Locate the cell with the specified text and output its [X, Y] center coordinate. 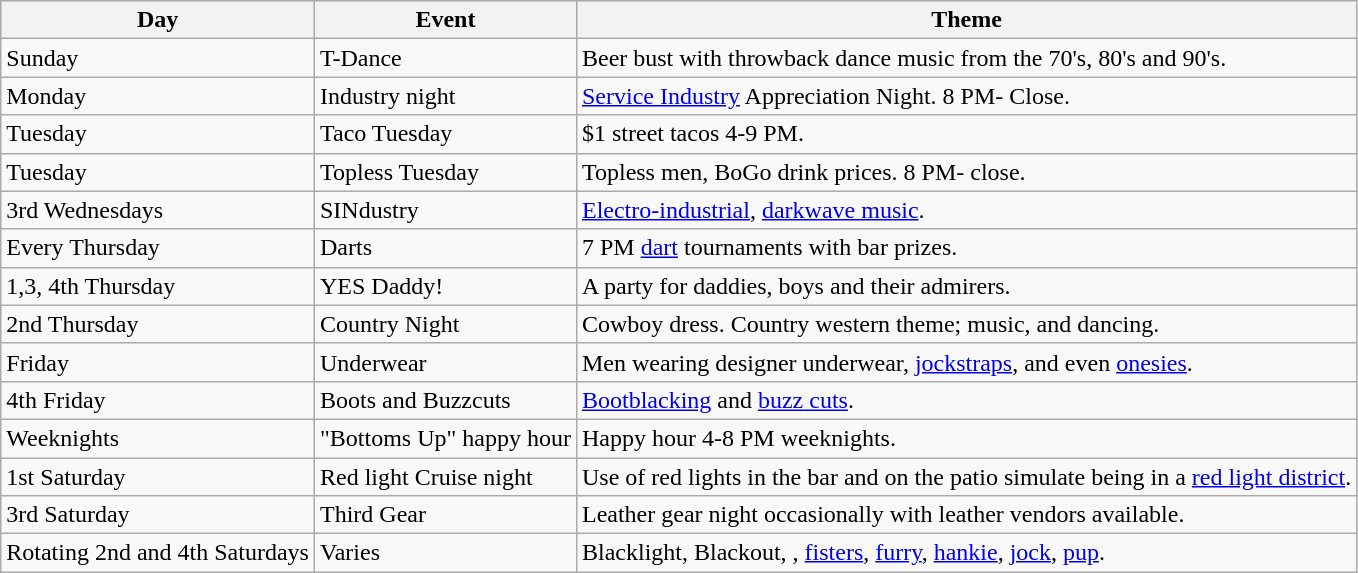
Event [445, 20]
Darts [445, 248]
Varies [445, 553]
4th Friday [158, 400]
Sunday [158, 58]
Weeknights [158, 438]
Boots and Buzzcuts [445, 400]
Rotating 2nd and 4th Saturdays [158, 553]
A party for daddies, boys and their admirers. [966, 286]
SINdustry [445, 210]
Cowboy dress. Country western theme; music, and dancing. [966, 324]
Red light Cruise night [445, 477]
3rd Wednesdays [158, 210]
1st Saturday [158, 477]
Beer bust with throwback dance music from the 70's, 80's and 90's. [966, 58]
Topless men, BoGo drink prices. 8 PM- close. [966, 172]
Service Industry Appreciation Night. 8 PM- Close. [966, 96]
Monday [158, 96]
Bootblacking and buzz cuts. [966, 400]
Blacklight, Blackout, , fisters, furry, hankie, jock, pup. [966, 553]
Leather gear night occasionally with leather vendors available. [966, 515]
2nd Thursday [158, 324]
Day [158, 20]
Friday [158, 362]
Electro-industrial, darkwave music. [966, 210]
YES Daddy! [445, 286]
Taco Tuesday [445, 134]
Underwear [445, 362]
Happy hour 4-8 PM weeknights. [966, 438]
Topless Tuesday [445, 172]
T-Dance [445, 58]
3rd Saturday [158, 515]
Theme [966, 20]
Use of red lights in the bar and on the patio simulate being in a red light district. [966, 477]
Industry night [445, 96]
Country Night [445, 324]
"Bottoms Up" happy hour [445, 438]
Third Gear [445, 515]
Men wearing designer underwear, jockstraps, and even onesies. [966, 362]
1,3, 4th Thursday [158, 286]
Every Thursday [158, 248]
7 PM dart tournaments with bar prizes. [966, 248]
$1 street tacos 4-9 PM. [966, 134]
